For the text-containing cell, return its midpoint in [x, y] coordinate format. 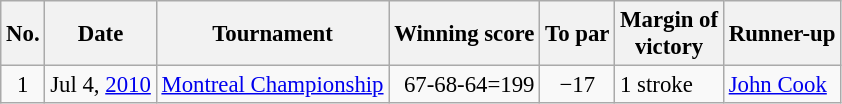
Margin ofvictory [670, 34]
Runner-up [782, 34]
No. [23, 34]
To par [578, 34]
Jul 4, 2010 [100, 85]
John Cook [782, 85]
Montreal Championship [272, 85]
1 [23, 85]
Winning score [464, 34]
67-68-64=199 [464, 85]
−17 [578, 85]
1 stroke [670, 85]
Tournament [272, 34]
Date [100, 34]
